Capture the cell that displays the provided text and extract its (x, y) central coordinate. 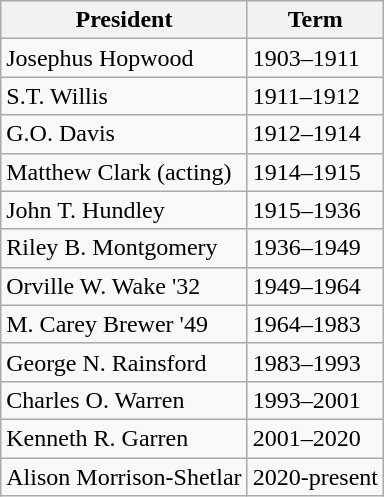
Charles O. Warren (124, 400)
1993–2001 (315, 400)
Matthew Clark (acting) (124, 172)
1915–1936 (315, 210)
1903–1911 (315, 58)
M. Carey Brewer '49 (124, 324)
John T. Hundley (124, 210)
Alison Morrison-Shetlar (124, 477)
1983–1993 (315, 362)
2001–2020 (315, 438)
1914–1915 (315, 172)
2020-present (315, 477)
1912–1914 (315, 134)
Kenneth R. Garren (124, 438)
George N. Rainsford (124, 362)
S.T. Willis (124, 96)
1964–1983 (315, 324)
1911–1912 (315, 96)
President (124, 20)
G.O. Davis (124, 134)
1936–1949 (315, 248)
Term (315, 20)
1949–1964 (315, 286)
Josephus Hopwood (124, 58)
Orville W. Wake '32 (124, 286)
Riley B. Montgomery (124, 248)
